For the text-containing cell, return its midpoint in [X, Y] coordinate format. 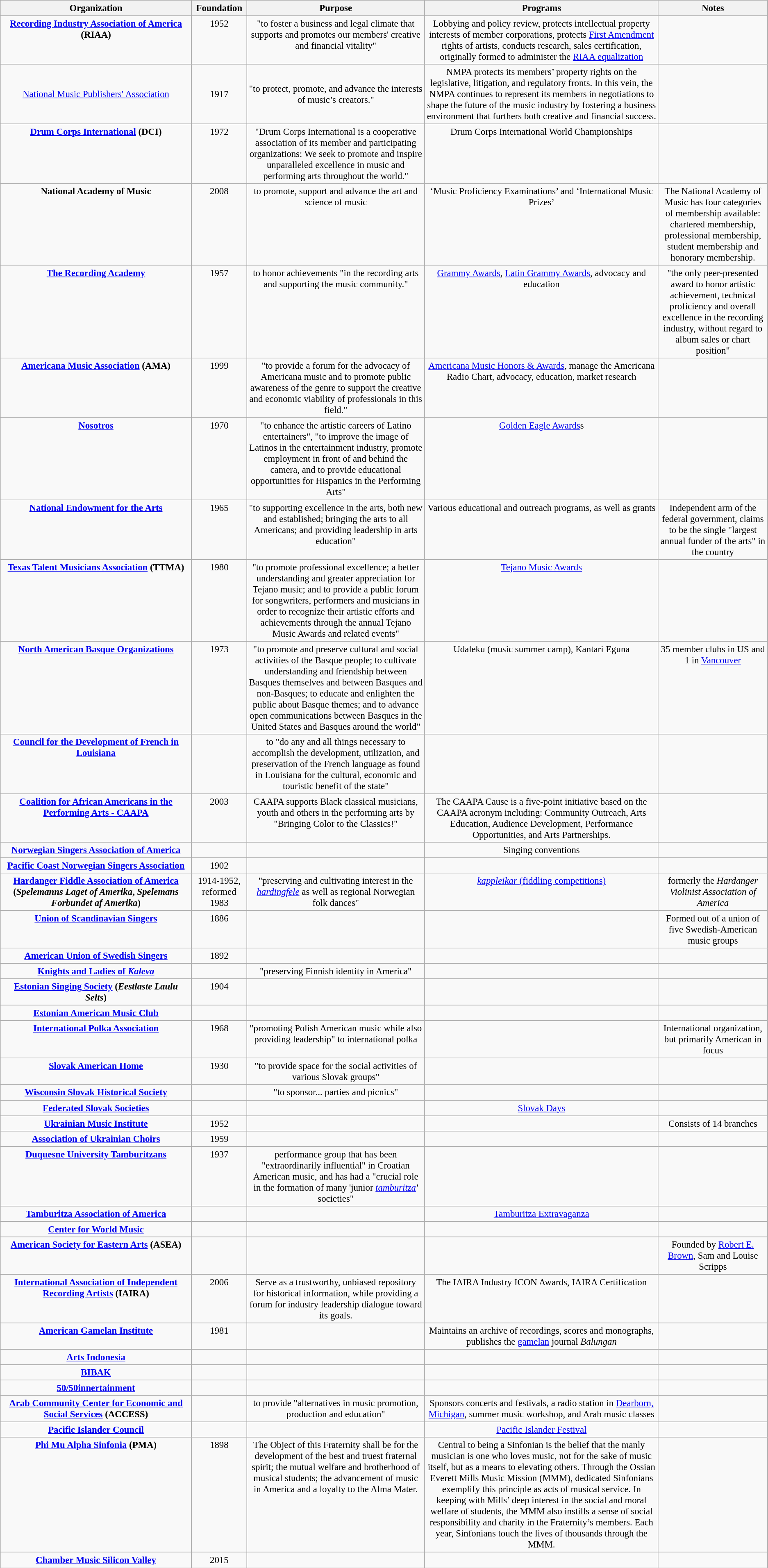
Coalition for African Americans in the Performing Arts - CAAPA [96, 818]
1959 [219, 1139]
1999 [219, 388]
Norwegian Singers Association of America [96, 850]
Foundation [219, 8]
"to sponsor... parties and picnics" [336, 1093]
1914-1952, reformed 1983 [219, 892]
to provide "alternatives in music promotion, production and education" [336, 1409]
1980 [219, 600]
Programs [541, 8]
"to supporting excellence in the arts, both new and established; bringing the arts to all Americans; and providing leadership in arts education" [336, 530]
"to provide space for the social activities of various Slovak groups" [336, 1072]
Notes [713, 8]
Arab Community Center for Economic and Social Services (ACCESS) [96, 1409]
"preserving and cultivating interest in the hardingfele as well as regional Norwegian folk dances" [336, 892]
Estonian Singing Society (Eestlaste Laulu Selts) [96, 992]
Federated Slovak Societies [96, 1108]
Nosotros [96, 459]
1886 [219, 929]
Independent arm of the federal government, claims to be the single "largest annual funder of the arts" in the country [713, 530]
Americana Music Honors & Awards, manage the Americana Radio Chart, advocacy, education, market research [541, 388]
Hardanger Fiddle Association of America (Spelemanns Laget of Amerika, Spelemans Forbundet af Amerika) [96, 892]
American Union of Swedish Singers [96, 956]
kappleikar (fiddling competitions) [541, 892]
Organization [96, 8]
International Association of Independent Recording Artists (IAIRA) [96, 1299]
BIBAK [96, 1373]
Serve as a trustworthy, unbiased repository for historical information, while providing a forum for industry leadership dialogue toward its goals. [336, 1299]
National Endowment for the Arts [96, 530]
Drum Corps International (DCI) [96, 154]
1902 [219, 865]
Maintains an archive of recordings, scores and monographs, publishes the gamelan journal Balungan [541, 1337]
Various educational and outreach programs, as well as grants [541, 530]
The Recording Academy [96, 312]
Ukrainian Music Institute [96, 1123]
1957 [219, 312]
International organization, but primarily American in focus [713, 1039]
1930 [219, 1072]
Singing conventions [541, 850]
"to protect, promote, and advance the interests of music’s creators." [336, 94]
1970 [219, 459]
Council for the Development of French in Louisiana [96, 764]
Center for World Music [96, 1229]
1981 [219, 1337]
Purpose [336, 8]
American Society for Eastern Arts (ASEA) [96, 1256]
Tamburitza Extravaganza [541, 1214]
1904 [219, 992]
1937 [219, 1176]
2006 [219, 1299]
Tamburitza Association of America [96, 1214]
National Academy of Music [96, 225]
Chamber Music Silicon Valley [96, 1560]
Pacific Coast Norwegian Singers Association [96, 865]
Slovak American Home [96, 1072]
1968 [219, 1039]
Pacific Islander Council [96, 1430]
Association of Ukrainian Choirs [96, 1139]
Phi Mu Alpha Sinfonia (PMA) [96, 1495]
Udaleku (music summer camp), Kantari Eguna [541, 688]
CAAPA supports Black classical musicians, youth and others in the performing arts by "Bringing Color to the Classics!" [336, 818]
Consists of 14 branches [713, 1123]
Pacific Islander Festival [541, 1430]
1973 [219, 688]
Tejano Music Awards [541, 600]
National Music Publishers' Association [96, 94]
2008 [219, 225]
The IAIRA Industry ICON Awards, IAIRA Certification [541, 1299]
American Gamelan Institute [96, 1337]
formerly the Hardanger Violinist Association of America [713, 892]
North American Basque Organizations [96, 688]
International Polka Association [96, 1039]
2015 [219, 1560]
Slovak Days [541, 1108]
Arts Indonesia [96, 1357]
Drum Corps International World Championships [541, 154]
"preserving Finnish identity in America" [336, 971]
to honor achievements "in the recording arts and supporting the music community." [336, 312]
Knights and Ladies of Kaleva [96, 971]
35 member clubs in US and 1 in Vancouver [713, 688]
1917 [219, 94]
Texas Talent Musicians Association (TTMA) [96, 600]
Estonian American Music Club [96, 1013]
Sponsors concerts and festivals, a radio station in Dearborn, Michigan, summer music workshop, and Arab music classes [541, 1409]
"to foster a business and legal climate that supports and promotes our members' creative and financial vitality" [336, 40]
Americana Music Association (AMA) [96, 388]
Formed out of a union of five Swedish-American music groups [713, 929]
Golden Eagle Awardss [541, 459]
2003 [219, 818]
Founded by Robert E. Brown, Sam and Louise Scripps [713, 1256]
Duquesne University Tamburitzans [96, 1176]
"promoting Polish American music while also providing leadership" to international polka [336, 1039]
Recording Industry Association of America (RIAA) [96, 40]
Union of Scandinavian Singers [96, 929]
‘Music Proficiency Examinations’ and ‘International Music Prizes’ [541, 225]
Wisconsin Slovak Historical Society [96, 1093]
50/50innertainment [96, 1388]
to promote, support and advance the art and science of music [336, 225]
Grammy Awards, Latin Grammy Awards, advocacy and education [541, 312]
1972 [219, 154]
1965 [219, 530]
1892 [219, 956]
1898 [219, 1495]
